Find where the given text appears and provide that cell's center as (X, Y) coordinate. 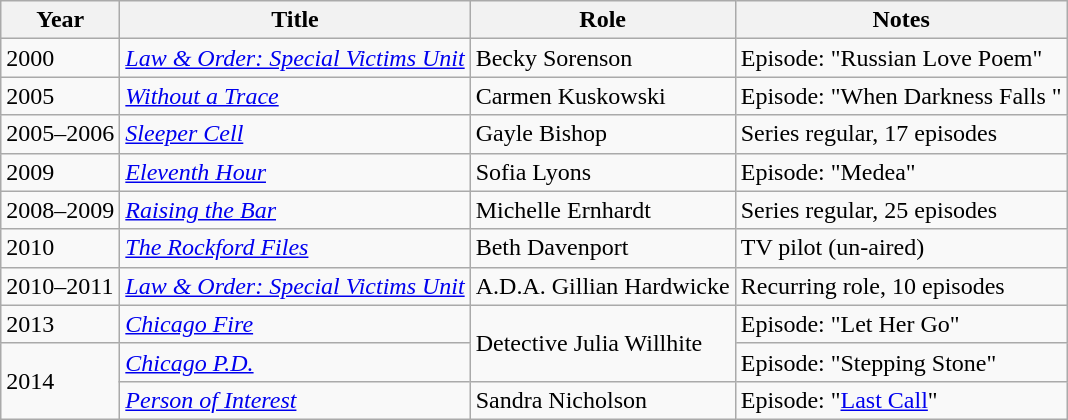
2013 (60, 324)
Raising the Bar (295, 210)
2009 (60, 172)
Beth Davenport (602, 248)
Detective Julia Willhite (602, 343)
Episode: "Let Her Go" (901, 324)
Year (60, 20)
Sandra Nicholson (602, 400)
Gayle Bishop (602, 134)
Sleeper Cell (295, 134)
Episode: "Stepping Stone" (901, 362)
Chicago Fire (295, 324)
Recurring role, 10 episodes (901, 286)
TV pilot (un-aired) (901, 248)
Chicago P.D. (295, 362)
A.D.A. Gillian Hardwicke (602, 286)
2005–2006 (60, 134)
Eleventh Hour (295, 172)
Episode: "Last Call" (901, 400)
Sofia Lyons (602, 172)
2010 (60, 248)
Notes (901, 20)
Person of Interest (295, 400)
Role (602, 20)
Without a Trace (295, 96)
The Rockford Files (295, 248)
Michelle Ernhardt (602, 210)
2000 (60, 58)
Becky Sorenson (602, 58)
Series regular, 17 episodes (901, 134)
2005 (60, 96)
Carmen Kuskowski (602, 96)
Series regular, 25 episodes (901, 210)
Episode: "When Darkness Falls " (901, 96)
Episode: "Russian Love Poem" (901, 58)
2008–2009 (60, 210)
Title (295, 20)
2014 (60, 381)
Episode: "Medea" (901, 172)
2010–2011 (60, 286)
